Output the (X, Y) coordinate of the center of the cell containing the given text.  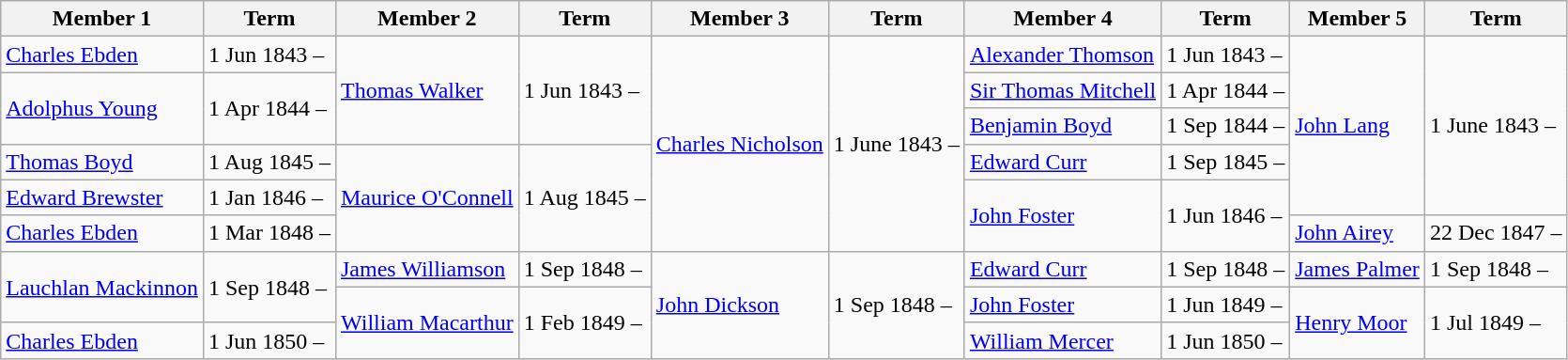
Edward Brewster (102, 197)
John Airey (1358, 233)
22 Dec 1847 – (1496, 233)
John Dickson (740, 305)
1 Sep 1844 – (1226, 126)
James Palmer (1358, 269)
Adolphus Young (102, 108)
1 Jul 1849 – (1496, 322)
Member 4 (1063, 19)
Sir Thomas Mitchell (1063, 90)
1 Jun 1849 – (1226, 305)
James Williamson (426, 269)
1 Sep 1845 – (1226, 162)
Member 3 (740, 19)
Thomas Boyd (102, 162)
Benjamin Boyd (1063, 126)
1 Mar 1848 – (269, 233)
Lauchlan Mackinnon (102, 287)
Thomas Walker (426, 90)
William Mercer (1063, 340)
William Macarthur (426, 322)
Member 5 (1358, 19)
Maurice O'Connell (426, 197)
1 Jan 1846 – (269, 197)
1 Feb 1849 – (584, 322)
Charles Nicholson (740, 144)
Alexander Thomson (1063, 55)
Henry Moor (1358, 322)
Member 2 (426, 19)
John Lang (1358, 126)
Member 1 (102, 19)
1 Jun 1846 – (1226, 215)
